Capture the cell that displays the provided text and extract its (x, y) central coordinate. 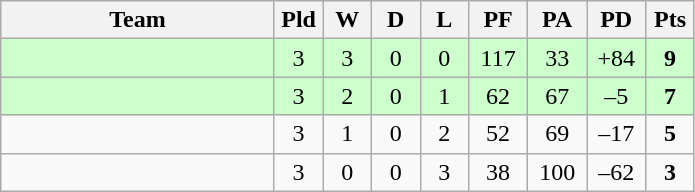
L (444, 20)
7 (670, 96)
+84 (616, 58)
67 (558, 96)
38 (498, 172)
Team (138, 20)
69 (558, 134)
62 (498, 96)
117 (498, 58)
–62 (616, 172)
PD (616, 20)
Pts (670, 20)
W (348, 20)
–5 (616, 96)
9 (670, 58)
–17 (616, 134)
PF (498, 20)
Pld (298, 20)
D (396, 20)
100 (558, 172)
5 (670, 134)
PA (558, 20)
52 (498, 134)
33 (558, 58)
